Scan for the cell matching the given text and deliver its (x, y) coordinate at center. 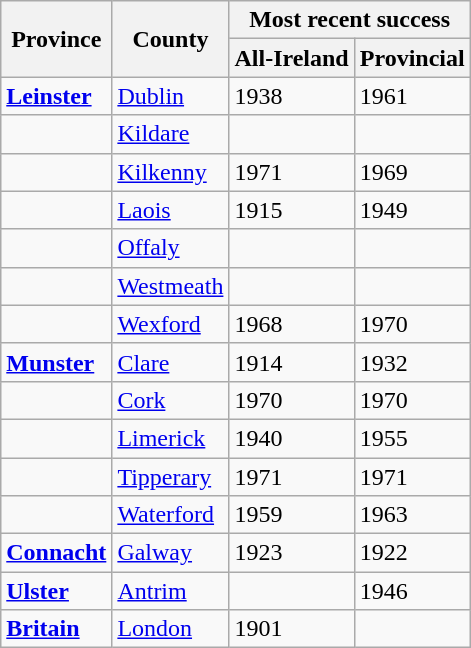
Most recent success (350, 20)
1932 (412, 362)
Limerick (170, 438)
1914 (292, 362)
1955 (412, 438)
1969 (412, 172)
1938 (292, 96)
Clare (170, 362)
1963 (412, 515)
1915 (292, 210)
1959 (292, 515)
1940 (292, 438)
Cork (170, 400)
Ulster (56, 591)
Leinster (56, 96)
Province (56, 39)
Kilkenny (170, 172)
1901 (292, 629)
Westmeath (170, 286)
Antrim (170, 591)
All-Ireland (292, 58)
Dublin (170, 96)
Connacht (56, 553)
1968 (292, 324)
Wexford (170, 324)
Kildare (170, 134)
County (170, 39)
Laois (170, 210)
Tipperary (170, 477)
1946 (412, 591)
1922 (412, 553)
1923 (292, 553)
Britain (56, 629)
London (170, 629)
1961 (412, 96)
Munster (56, 362)
1949 (412, 210)
Galway (170, 553)
Offaly (170, 248)
Provincial (412, 58)
Waterford (170, 515)
